For the text-containing cell, return its midpoint in (x, y) coordinate format. 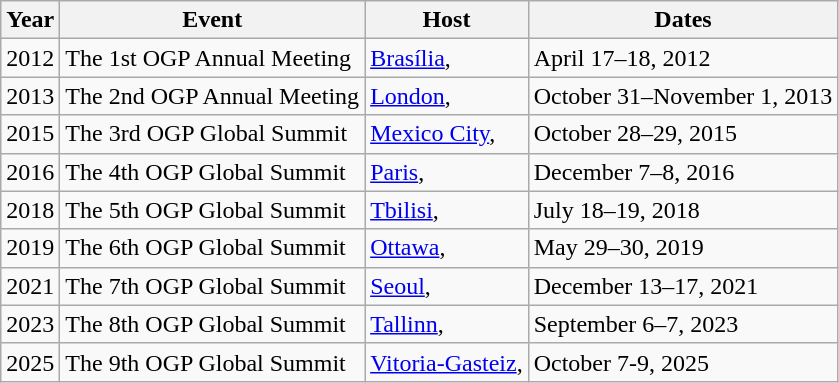
2018 (30, 210)
Seoul, (447, 286)
Event (212, 20)
October 28–29, 2015 (683, 134)
Paris, (447, 172)
December 13–17, 2021 (683, 286)
Vitoria-Gasteiz, (447, 362)
2019 (30, 248)
Dates (683, 20)
The 8th OGP Global Summit (212, 324)
October 7-9, 2025 (683, 362)
2025 (30, 362)
The 5th OGP Global Summit (212, 210)
The 4th OGP Global Summit (212, 172)
The 9th OGP Global Summit (212, 362)
The 1st OGP Annual Meeting (212, 58)
Tbilisi, (447, 210)
The 2nd OGP Annual Meeting (212, 96)
September 6–7, 2023 (683, 324)
The 3rd OGP Global Summit (212, 134)
2023 (30, 324)
Tallinn, (447, 324)
July 18–19, 2018 (683, 210)
The 7th OGP Global Summit (212, 286)
May 29–30, 2019 (683, 248)
The 6th OGP Global Summit (212, 248)
October 31–November 1, 2013 (683, 96)
2016 (30, 172)
2015 (30, 134)
London, (447, 96)
2012 (30, 58)
Host (447, 20)
Ottawa, (447, 248)
2021 (30, 286)
December 7–8, 2016 (683, 172)
Year (30, 20)
April 17–18, 2012 (683, 58)
Mexico City, (447, 134)
Brasília, (447, 58)
2013 (30, 96)
